Capture the cell that displays the provided text and extract its [X, Y] central coordinate. 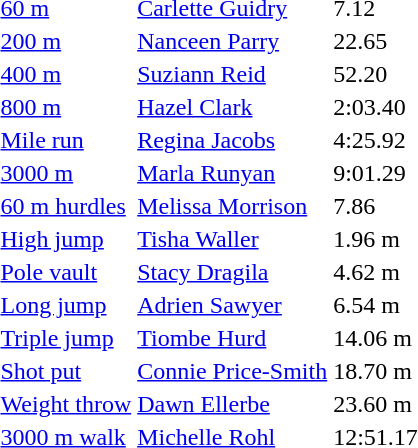
Adrien Sawyer [232, 305]
Dawn Ellerbe [232, 404]
Tisha Waller [232, 239]
Tiombe Hurd [232, 338]
Suziann Reid [232, 74]
Connie Price-Smith [232, 371]
Marla Runyan [232, 173]
Melissa Morrison [232, 206]
Hazel Clark [232, 107]
Stacy Dragila [232, 272]
Regina Jacobs [232, 140]
Nanceen Parry [232, 41]
